From the cell containing the given text, extract its center point as (x, y) coordinate. 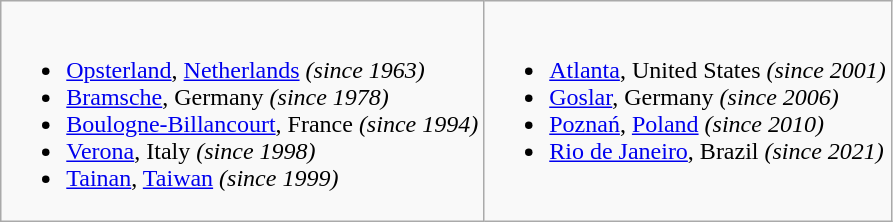
Atlanta, United States (since 2001) Goslar, Germany (since 2006) Poznań, Poland (since 2010) Rio de Janeiro, Brazil (since 2021) (688, 112)
